Identify which cell holds the provided text, then report its (X, Y) central coordinate. 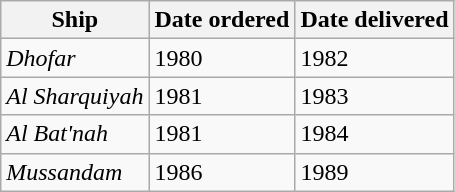
Al Sharquiyah (75, 96)
Date ordered (222, 20)
Al Bat'nah (75, 134)
1984 (374, 134)
1982 (374, 58)
1980 (222, 58)
Dhofar (75, 58)
1986 (222, 172)
Ship (75, 20)
Date delivered (374, 20)
1983 (374, 96)
Mussandam (75, 172)
1989 (374, 172)
